From the cell containing the given text, extract its center point as (x, y) coordinate. 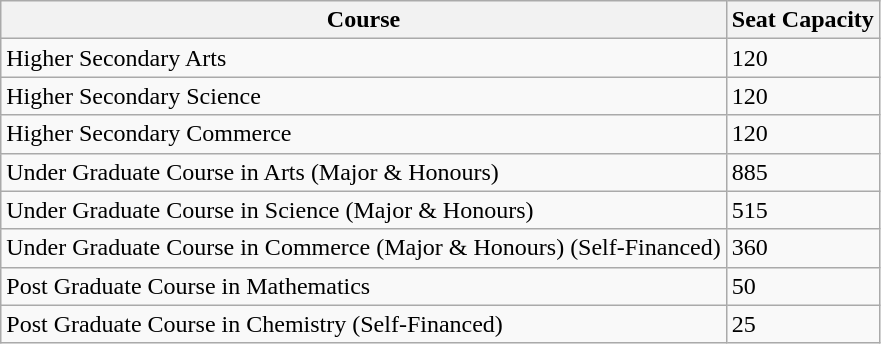
50 (802, 286)
Under Graduate Course in Arts (Major & Honours) (364, 172)
25 (802, 324)
Course (364, 20)
Under Graduate Course in Science (Major & Honours) (364, 210)
Post Graduate Course in Chemistry (Self-Financed) (364, 324)
Higher Secondary Science (364, 96)
Higher Secondary Arts (364, 58)
Higher Secondary Commerce (364, 134)
Post Graduate Course in Mathematics (364, 286)
360 (802, 248)
Under Graduate Course in Commerce (Major & Honours) (Self-Financed) (364, 248)
Seat Capacity (802, 20)
885 (802, 172)
515 (802, 210)
